Locate the cell with the specified text and output its (x, y) center coordinate. 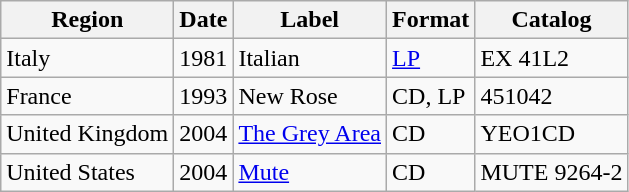
Italy (88, 58)
Catalog (552, 20)
United States (88, 172)
451042 (552, 96)
Format (431, 20)
Italian (310, 58)
MUTE 9264-2 (552, 172)
1993 (204, 96)
Region (88, 20)
Mute (310, 172)
EX 41L2 (552, 58)
France (88, 96)
LP (431, 58)
The Grey Area (310, 134)
YEO1CD (552, 134)
New Rose (310, 96)
United Kingdom (88, 134)
CD, LP (431, 96)
Label (310, 20)
1981 (204, 58)
Date (204, 20)
